Return [X, Y] of the center of cell containing provided text 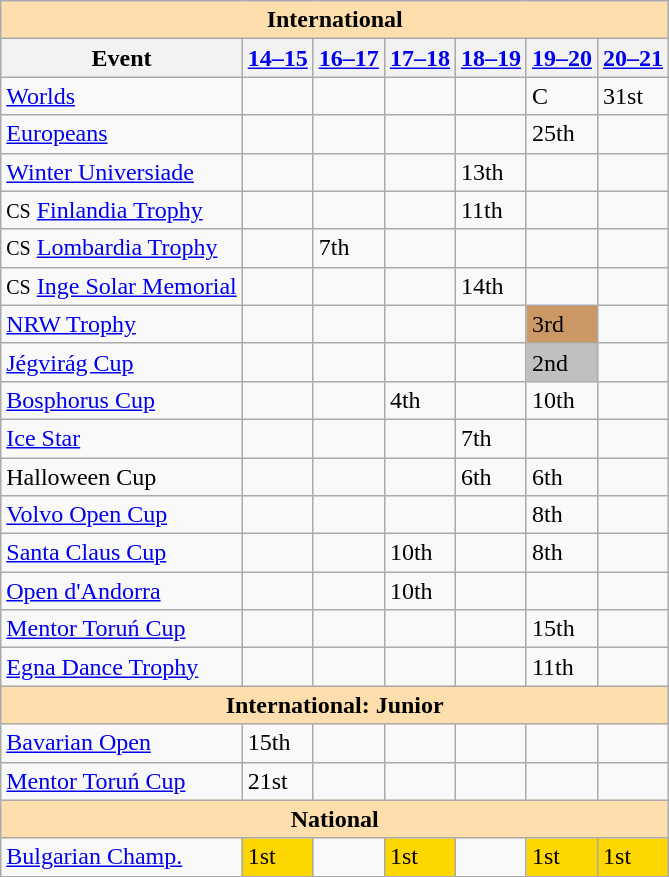
Bosphorus Cup [122, 400]
NRW Trophy [122, 324]
CS Inge Solar Memorial [122, 286]
21st [278, 781]
13th [490, 172]
Bavarian Open [122, 743]
C [562, 96]
Ice Star [122, 438]
19–20 [562, 58]
CS Lombardia Trophy [122, 248]
Santa Claus Cup [122, 553]
Bulgarian Champ. [122, 857]
Halloween Cup [122, 477]
14–15 [278, 58]
14th [490, 286]
International [335, 20]
Event [122, 58]
CS Finlandia Trophy [122, 210]
Open d'Andorra [122, 591]
National [335, 819]
Egna Dance Trophy [122, 667]
18–19 [490, 58]
Volvo Open Cup [122, 515]
4th [420, 400]
25th [562, 134]
Europeans [122, 134]
17–18 [420, 58]
Worlds [122, 96]
16–17 [348, 58]
International: Junior [335, 705]
31st [634, 96]
Jégvirág Cup [122, 362]
20–21 [634, 58]
3rd [562, 324]
Winter Universiade [122, 172]
2nd [562, 362]
